From the cell containing the given text, extract its center point as (X, Y) coordinate. 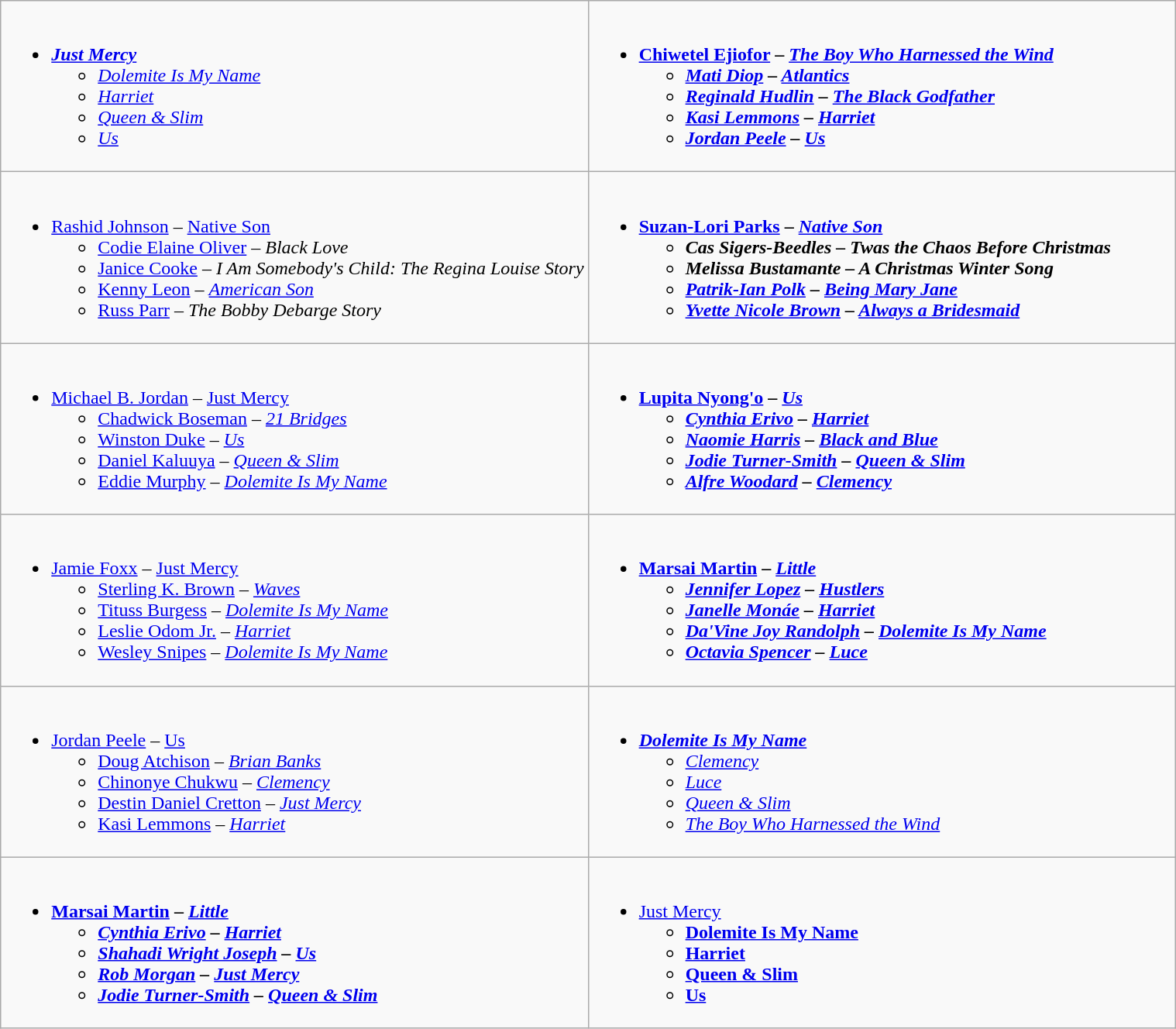
Marsai Martin – LittleCynthia Erivo – HarrietShahadi Wright Joseph – UsRob Morgan – Just MercyJodie Turner-Smith – Queen & Slim (294, 942)
Jordan Peele – UsDoug Atchison – Brian BanksChinonye Chukwu – ClemencyDestin Daniel Cretton – Just MercyKasi Lemmons – Harriet (294, 772)
Jamie Foxx – Just MercySterling K. Brown – WavesTituss Burgess – Dolemite Is My NameLeslie Odom Jr. – HarrietWesley Snipes – Dolemite Is My Name (294, 600)
Dolemite Is My NameClemencyLuceQueen & SlimThe Boy Who Harnessed the Wind (882, 772)
Michael B. Jordan – Just MercyChadwick Boseman – 21 BridgesWinston Duke – UsDaniel Kaluuya – Queen & SlimEddie Murphy – Dolemite Is My Name (294, 429)
Lupita Nyong'o – UsCynthia Erivo – HarrietNaomie Harris – Black and BlueJodie Turner-Smith – Queen & SlimAlfre Woodard – Clemency (882, 429)
Marsai Martin – LittleJennifer Lopez – HustlersJanelle Monáe – HarrietDa'Vine Joy Randolph – Dolemite Is My NameOctavia Spencer – Luce (882, 600)
Chiwetel Ejiofor – The Boy Who Harnessed the WindMati Diop – AtlanticsReginald Hudlin – The Black GodfatherKasi Lemmons – HarrietJordan Peele – Us (882, 87)
